Determine the (x, y) coordinate at the center of the cell enclosing the given text.  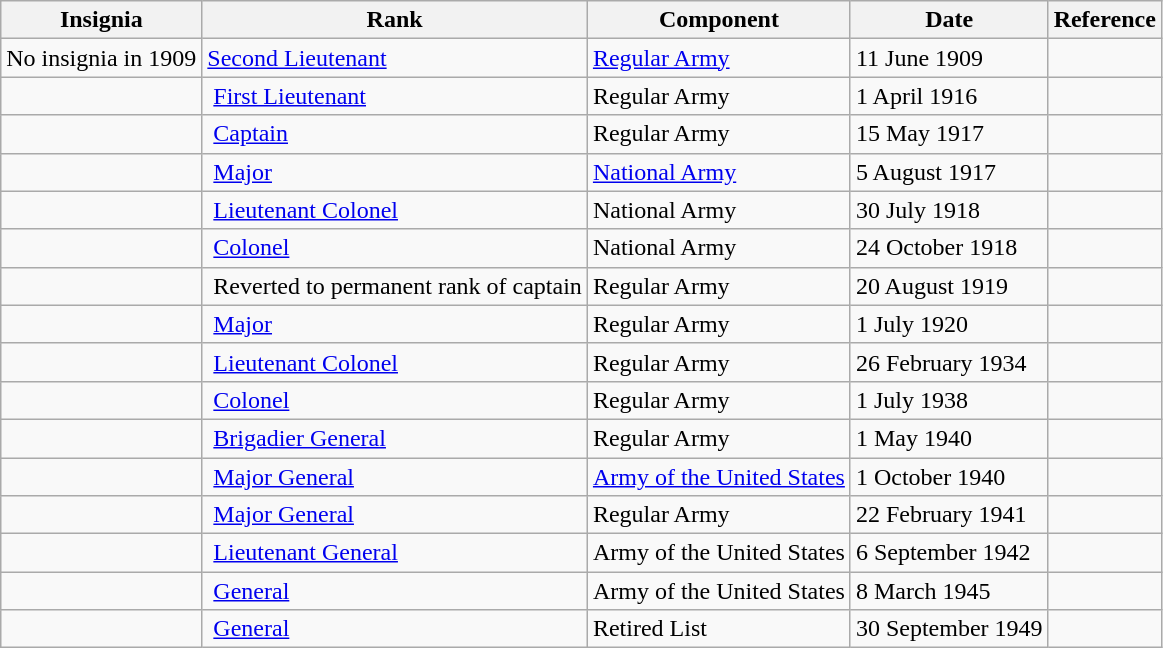
8 March 1945 (949, 591)
Brigadier General (395, 438)
Date (949, 20)
22 February 1941 (949, 515)
1 July 1920 (949, 324)
1 May 1940 (949, 438)
11 June 1909 (949, 58)
1 April 1916 (949, 96)
Reverted to permanent rank of captain (395, 286)
1 October 1940 (949, 477)
Reference (1104, 20)
26 February 1934 (949, 362)
First Lieutenant (395, 96)
5 August 1917 (949, 172)
30 July 1918 (949, 210)
Captain (395, 134)
Lieutenant General (395, 553)
6 September 1942 (949, 553)
Rank (395, 20)
Component (718, 20)
15 May 1917 (949, 134)
Insignia (102, 20)
No insignia in 1909 (102, 58)
20 August 1919 (949, 286)
1 July 1938 (949, 400)
24 October 1918 (949, 248)
Second Lieutenant (395, 58)
30 September 1949 (949, 629)
Retired List (718, 629)
